Capture the cell that displays the provided text and extract its (X, Y) central coordinate. 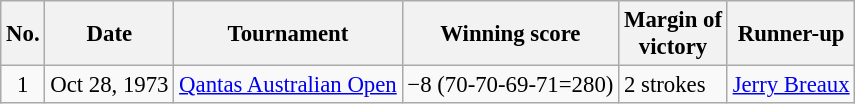
2 strokes (674, 85)
Margin ofvictory (674, 34)
Jerry Breaux (791, 85)
Qantas Australian Open (288, 85)
Oct 28, 1973 (110, 85)
Runner-up (791, 34)
No. (23, 34)
−8 (70-70-69-71=280) (510, 85)
Date (110, 34)
Winning score (510, 34)
Tournament (288, 34)
1 (23, 85)
